Scan for the cell matching the given text and deliver its [x, y] coordinate at center. 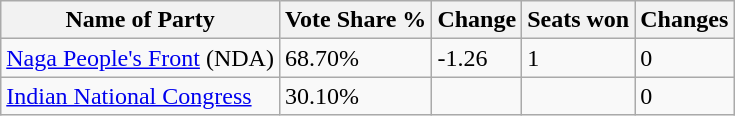
Indian National Congress [140, 96]
Naga People's Front (NDA) [140, 58]
30.10% [355, 96]
-1.26 [477, 58]
1 [578, 58]
Name of Party [140, 20]
Seats won [578, 20]
Changes [684, 20]
Vote Share % [355, 20]
68.70% [355, 58]
Change [477, 20]
